Extract the (X, Y) coordinate from the center of the cell holding the provided text.  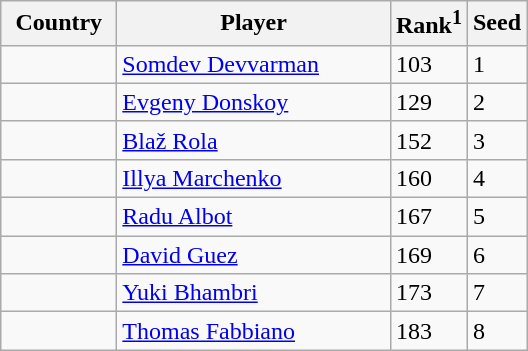
Yuki Bhambri (254, 293)
Radu Albot (254, 217)
6 (496, 255)
167 (428, 217)
1 (496, 64)
152 (428, 140)
169 (428, 255)
160 (428, 178)
Evgeny Donskoy (254, 102)
Somdev Devvarman (254, 64)
7 (496, 293)
Illya Marchenko (254, 178)
2 (496, 102)
183 (428, 331)
Blaž Rola (254, 140)
3 (496, 140)
Thomas Fabbiano (254, 331)
Player (254, 24)
David Guez (254, 255)
129 (428, 102)
Seed (496, 24)
Country (59, 24)
4 (496, 178)
103 (428, 64)
173 (428, 293)
Rank1 (428, 24)
5 (496, 217)
8 (496, 331)
